Pinpoint the cell where the given text exists, returning its [x, y] midpoint coordinate. 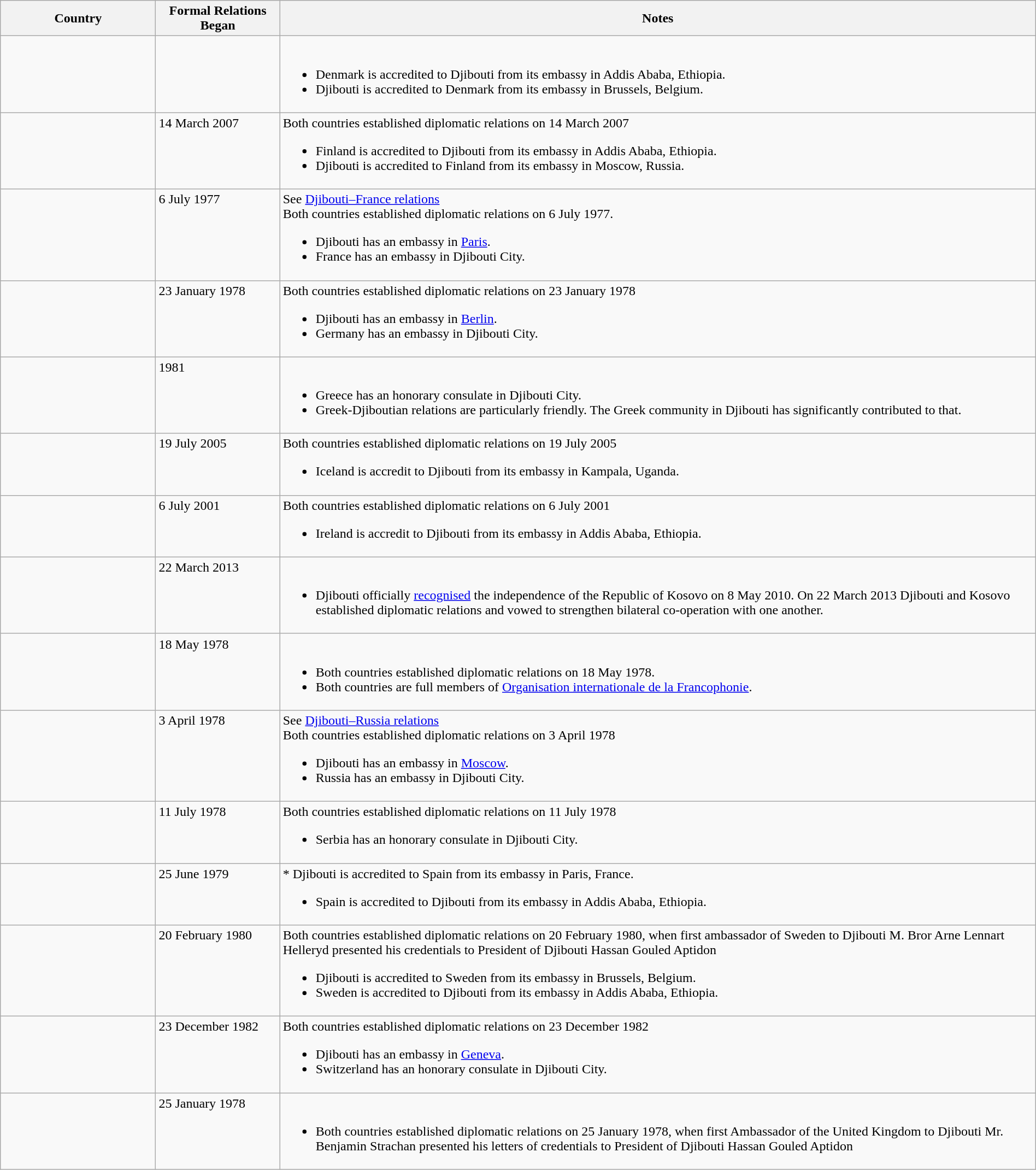
Both countries established diplomatic relations on 11 July 1978Serbia has an honorary consulate in Djibouti City. [658, 832]
14 March 2007 [217, 151]
23 January 1978 [217, 319]
6 July 1977 [217, 235]
Both countries established diplomatic relations on 6 July 2001Ireland is accredit to Djibouti from its embassy in Addis Ababa, Ethiopia. [658, 526]
1981 [217, 395]
Formal Relations Began [217, 19]
6 July 2001 [217, 526]
Both countries established diplomatic relations on 18 May 1978.Both countries are full members of Organisation internationale de la Francophonie. [658, 672]
25 January 1978 [217, 1131]
Country [78, 19]
23 December 1982 [217, 1055]
22 March 2013 [217, 595]
Both countries established diplomatic relations on 23 January 1978Djibouti has an embassy in Berlin.Germany has an embassy in Djibouti City. [658, 319]
19 July 2005 [217, 465]
18 May 1978 [217, 672]
Both countries established diplomatic relations on 19 July 2005Iceland is accredit to Djibouti from its embassy in Kampala, Uganda. [658, 465]
* Djibouti is accredited to Spain from its embassy in Paris, France.Spain is accredited to Djibouti from its embassy in Addis Ababa, Ethiopia. [658, 894]
3 April 1978 [217, 755]
Notes [658, 19]
11 July 1978 [217, 832]
Denmark is accredited to Djibouti from its embassy in Addis Ababa, Ethiopia.Djibouti is accredited to Denmark from its embassy in Brussels, Belgium. [658, 74]
25 June 1979 [217, 894]
20 February 1980 [217, 971]
